Output the (x, y) coordinate of the center of the cell containing the given text.  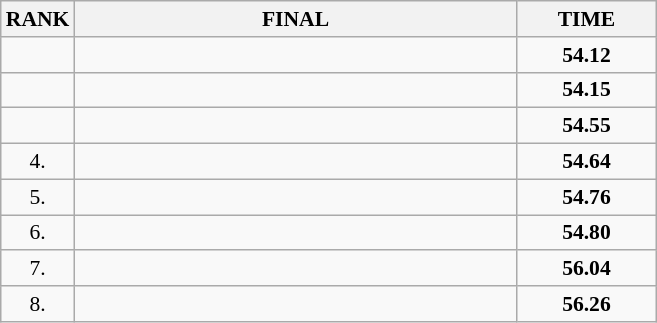
TIME (587, 19)
7. (38, 269)
54.12 (587, 55)
54.15 (587, 90)
5. (38, 197)
54.55 (587, 126)
54.64 (587, 162)
6. (38, 233)
56.26 (587, 304)
8. (38, 304)
4. (38, 162)
FINAL (295, 19)
54.76 (587, 197)
56.04 (587, 269)
RANK (38, 19)
54.80 (587, 233)
